From the cell containing the given text, extract its center point as (x, y) coordinate. 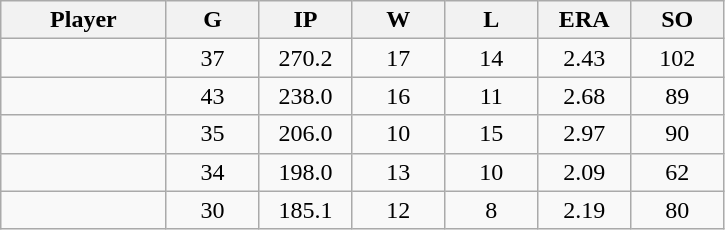
2.68 (584, 96)
2.19 (584, 210)
ERA (584, 20)
SO (678, 20)
IP (306, 20)
62 (678, 172)
L (492, 20)
W (398, 20)
102 (678, 58)
37 (212, 58)
270.2 (306, 58)
80 (678, 210)
15 (492, 134)
G (212, 20)
30 (212, 210)
238.0 (306, 96)
17 (398, 58)
2.09 (584, 172)
34 (212, 172)
14 (492, 58)
8 (492, 210)
43 (212, 96)
206.0 (306, 134)
13 (398, 172)
16 (398, 96)
90 (678, 134)
2.43 (584, 58)
185.1 (306, 210)
2.97 (584, 134)
35 (212, 134)
198.0 (306, 172)
Player (84, 20)
11 (492, 96)
89 (678, 96)
12 (398, 210)
